Provide the (X, Y) coordinate of the cell's center where the given text is located.  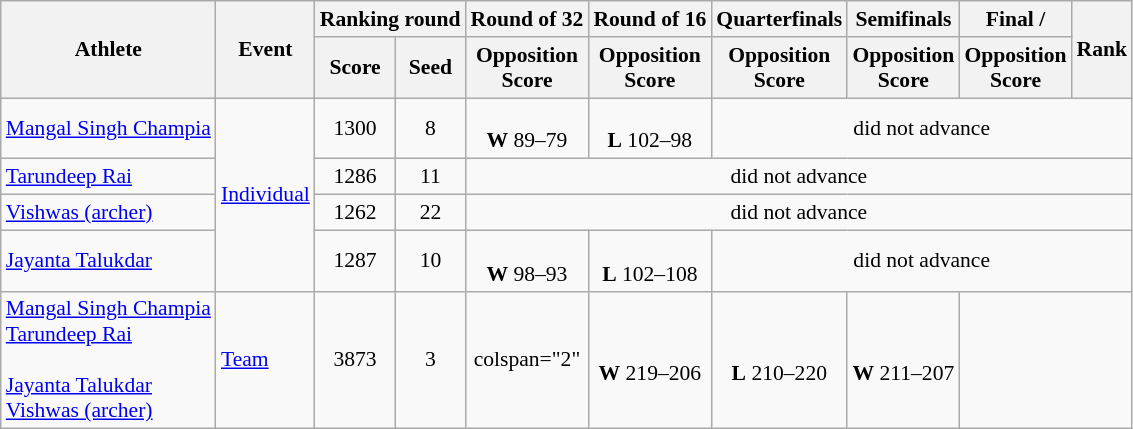
Tarundeep Rai (108, 177)
1287 (356, 260)
Ranking round (390, 19)
Score (356, 68)
Semifinals (903, 19)
Rank (1102, 50)
L 102–108 (650, 260)
1300 (356, 128)
W 98–93 (528, 260)
11 (430, 177)
1262 (356, 213)
colspan="2" (528, 360)
W 211–207 (903, 360)
Quarterfinals (779, 19)
Team (266, 360)
Final / (1015, 19)
Mangal Singh ChampiaTarundeep RaiJayanta TalukdarVishwas (archer) (108, 360)
L 102–98 (650, 128)
22 (430, 213)
Event (266, 50)
W 89–79 (528, 128)
Jayanta Talukdar (108, 260)
Round of 32 (528, 19)
Round of 16 (650, 19)
Mangal Singh Champia (108, 128)
3873 (356, 360)
3 (430, 360)
W 219–206 (650, 360)
Individual (266, 195)
L 210–220 (779, 360)
Seed (430, 68)
10 (430, 260)
1286 (356, 177)
Athlete (108, 50)
Vishwas (archer) (108, 213)
8 (430, 128)
